Extract the (x, y) coordinate from the center of the cell holding the provided text.  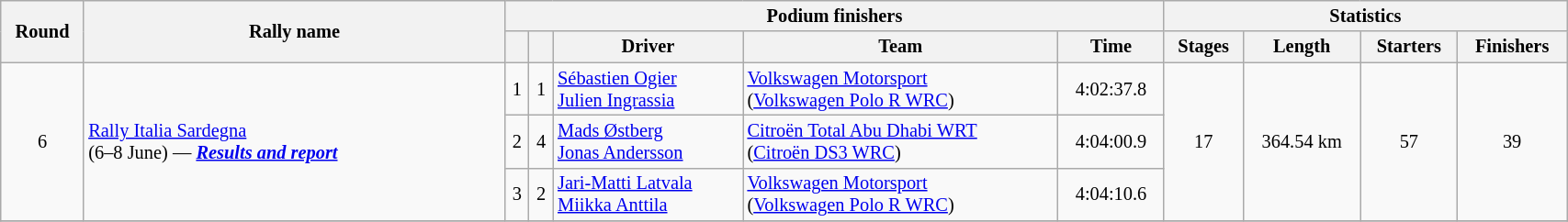
Statistics (1365, 16)
364.54 km (1302, 141)
4:04:00.9 (1111, 141)
Round (42, 31)
39 (1512, 141)
4:02:37.8 (1111, 89)
Rally name (294, 31)
17 (1203, 141)
Starters (1409, 47)
Stages (1203, 47)
57 (1409, 141)
Length (1302, 47)
Driver (648, 47)
4 (541, 141)
Citroën Total Abu Dhabi WRT (Citroën DS3 WRC) (900, 141)
3 (517, 194)
Time (1111, 47)
Sébastien Ogier Julien Ingrassia (648, 89)
Podium finishers (834, 16)
6 (42, 141)
Team (900, 47)
4:04:10.6 (1111, 194)
Rally Italia Sardegna(6–8 June) — Results and report (294, 141)
Mads Østberg Jonas Andersson (648, 141)
Jari-Matti Latvala Miikka Anttila (648, 194)
Finishers (1512, 47)
